Output the (X, Y) coordinate of the center of the cell containing the given text.  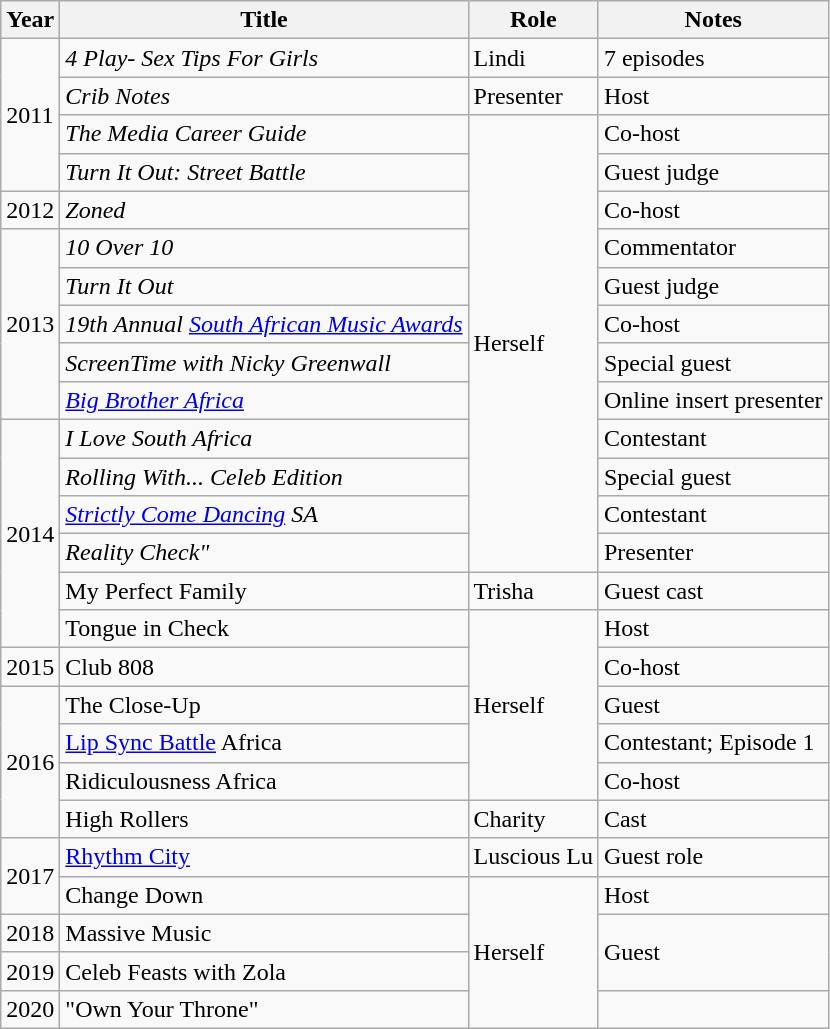
Turn It Out: Street Battle (264, 172)
Lip Sync Battle Africa (264, 743)
My Perfect Family (264, 591)
ScreenTime with Nicky Greenwall (264, 362)
2018 (30, 933)
Year (30, 20)
The Media Career Guide (264, 134)
Contestant; Episode 1 (713, 743)
Lindi (533, 58)
19th Annual South African Music Awards (264, 324)
Turn It Out (264, 286)
Charity (533, 819)
2017 (30, 876)
Celeb Feasts with Zola (264, 971)
7 episodes (713, 58)
2020 (30, 1009)
2014 (30, 533)
Rolling With... Celeb Edition (264, 477)
2015 (30, 667)
Luscious Lu (533, 857)
2013 (30, 324)
"Own Your Throne" (264, 1009)
Ridiculousness Africa (264, 781)
The Close-Up (264, 705)
Online insert presenter (713, 400)
Strictly Come Dancing SA (264, 515)
Tongue in Check (264, 629)
4 Play- Sex Tips For Girls (264, 58)
Change Down (264, 895)
Role (533, 20)
I Love South Africa (264, 438)
Club 808 (264, 667)
Big Brother Africa (264, 400)
Guest role (713, 857)
Cast (713, 819)
Commentator (713, 248)
2019 (30, 971)
10 Over 10 (264, 248)
2011 (30, 115)
Title (264, 20)
Notes (713, 20)
2016 (30, 762)
Rhythm City (264, 857)
Guest cast (713, 591)
Reality Check" (264, 553)
Zoned (264, 210)
Trisha (533, 591)
2012 (30, 210)
Massive Music (264, 933)
High Rollers (264, 819)
Crib Notes (264, 96)
